Determine the (x, y) coordinate at the center of the cell enclosing the given text.  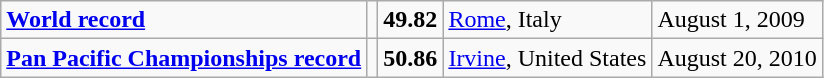
August 1, 2009 (737, 20)
August 20, 2010 (737, 58)
Rome, Italy (548, 20)
World record (184, 20)
Pan Pacific Championships record (184, 58)
50.86 (410, 58)
Irvine, United States (548, 58)
49.82 (410, 20)
